From the cell containing the given text, extract its center point as [x, y] coordinate. 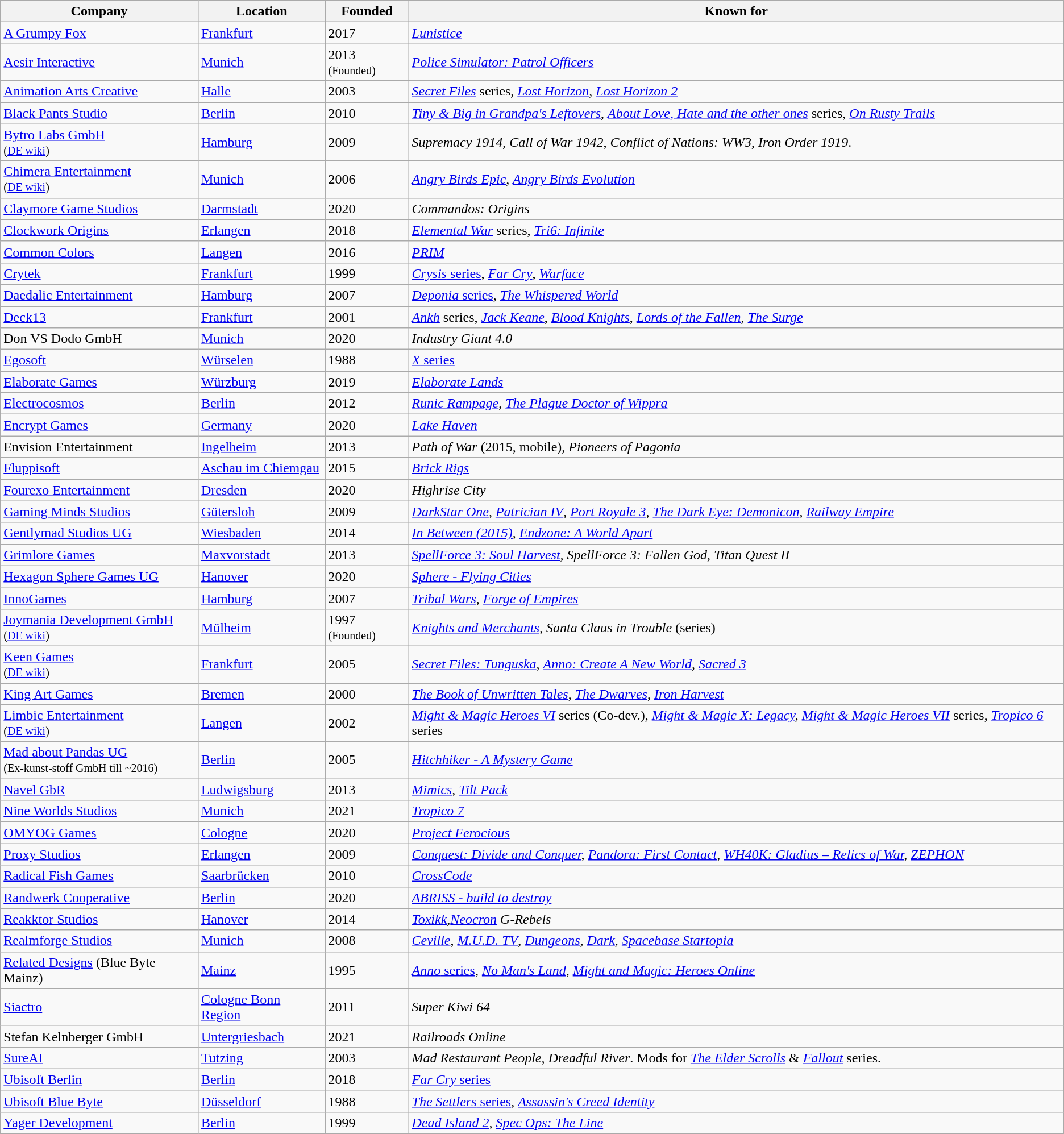
Crysis series, Far Cry, Warface [736, 273]
Ludwigsburg [261, 790]
2012 [367, 404]
2006 [367, 180]
Würselen [261, 360]
2001 [367, 317]
Runic Rampage, The Plague Doctor of Wippra [736, 404]
Ubisoft Berlin [99, 1079]
PRIM [736, 252]
Railroads Online [736, 1036]
Toxikk,Neocron G-Rebels [736, 919]
2008 [367, 941]
Nine Worlds Studios [99, 811]
Super Kiwi 64 [736, 1007]
InnoGames [99, 598]
Sphere - Flying Cities [736, 576]
Encrypt Games [99, 425]
Untergriesbach [261, 1036]
Far Cry series [736, 1079]
The Book of Unwritten Tales, The Dwarves, Iron Harvest [736, 694]
Conquest: Divide and Conquer, Pandora: First Contact, WH40K: Gladius – Relics of War, ZEPHON [736, 854]
2017 [367, 33]
Yager Development [99, 1123]
Dresden [261, 490]
Radical Fish Games [99, 876]
Cologne [261, 833]
Industry Giant 4.0 [736, 339]
Deck13 [99, 317]
DarkStar One, Patrician IV, Port Royale 3, The Dark Eye: Demonicon, Railway Empire [736, 512]
Fourexo Entertainment [99, 490]
CrossCode [736, 876]
Mülheim [261, 628]
Might & Magic Heroes VI series (Co-dev.), Might & Magic X: Legacy, Might & Magic Heroes VII series, Tropico 6 series [736, 723]
Düsseldorf [261, 1101]
Angry Birds Epic, Angry Birds Evolution [736, 180]
Fluppisoft [99, 468]
Saarbrücken [261, 876]
2015 [367, 468]
Ankh series, Jack Keane, Blood Knights, Lords of the Fallen, The Surge [736, 317]
Gaming Minds Studios [99, 512]
Hitchhiker - A Mystery Game [736, 761]
Halle [261, 92]
Stefan Kelnberger GmbH [99, 1036]
Ceville, M.U.D. TV, Dungeons, Dark, Spacebase Startopia [736, 941]
Elemental War series, Tri6: Infinite [736, 230]
Path of War (2015, mobile), Pioneers of Pagonia [736, 447]
Dead Island 2, Spec Ops: The Line [736, 1123]
Common Colors [99, 252]
In Between (2015), Endzone: A World Apart [736, 533]
Navel GbR [99, 790]
Envision Entertainment [99, 447]
Keen Games (DE wiki) [99, 664]
2016 [367, 252]
SpellForce 3: Soul Harvest, SpellForce 3: Fallen God, Titan Quest II [736, 555]
1997 (Founded) [367, 628]
Secret Files series, Lost Horizon, Lost Horizon 2 [736, 92]
2000 [367, 694]
Limbic Entertainment(DE wiki) [99, 723]
Mainz [261, 970]
Proxy Studios [99, 854]
Tropico 7 [736, 811]
OMYOG Games [99, 833]
2019 [367, 382]
Mad about Pandas UG (Ex-kunst-stoff GmbH till ~2016) [99, 761]
Clockwork Origins [99, 230]
Claymore Game Studios [99, 209]
Ingelheim [261, 447]
Knights and Merchants, Santa Claus in Trouble (series) [736, 628]
Mimics, Tilt Pack [736, 790]
Siactro [99, 1007]
Police Simulator: Patrol Officers [736, 63]
Chimera Entertainment(DE wiki) [99, 180]
Deponia series, The Whispered World [736, 295]
SureAI [99, 1058]
Tutzing [261, 1058]
A Grumpy Fox [99, 33]
Founded [367, 11]
Secret Files: Tunguska, Anno: Create A New World, Sacred 3 [736, 664]
Animation Arts Creative [99, 92]
2002 [367, 723]
Bytro Labs GmbH(DE wiki) [99, 142]
X series [736, 360]
Brick Rigs [736, 468]
Known for [736, 11]
Anno series, No Man's Land, Might and Magic: Heroes Online [736, 970]
Location [261, 11]
Reakktor Studios [99, 919]
Daedalic Entertainment [99, 295]
1995 [367, 970]
Germany [261, 425]
Gütersloh [261, 512]
Ubisoft Blue Byte [99, 1101]
Grimlore Games [99, 555]
ABRISS - build to destroy [736, 898]
2013 (Founded) [367, 63]
Würzburg [261, 382]
Wiesbaden [261, 533]
2011 [367, 1007]
Commandos: Origins [736, 209]
Cologne Bonn Region [261, 1007]
Bremen [261, 694]
Tribal Wars, Forge of Empires [736, 598]
Maxvorstadt [261, 555]
Gentlymad Studios UG [99, 533]
Supremacy 1914, Call of War 1942, Conflict of Nations: WW3, Iron Order 1919. [736, 142]
Randwerk Cooperative [99, 898]
Elaborate Games [99, 382]
Crytek [99, 273]
Don VS Dodo GmbH [99, 339]
Hexagon Sphere Games UG [99, 576]
Related Designs (Blue Byte Mainz) [99, 970]
Black Pants Studio [99, 113]
Electrocosmos [99, 404]
Aschau im Chiemgau [261, 468]
Company [99, 11]
The Settlers series, Assassin's Creed Identity [736, 1101]
Joymania Development GmbH (DE wiki) [99, 628]
Lake Haven [736, 425]
Egosoft [99, 360]
Mad Restaurant People, Dreadful River. Mods for The Elder Scrolls & Fallout series. [736, 1058]
Project Ferocious [736, 833]
King Art Games [99, 694]
Aesir Interactive [99, 63]
Highrise City [736, 490]
Darmstadt [261, 209]
Tiny & Big in Grandpa's Leftovers, About Love, Hate and the other ones series, On Rusty Trails [736, 113]
Elaborate Lands [736, 382]
Lunistice [736, 33]
Realmforge Studios [99, 941]
